Pinpoint the cell where the given text exists, returning its (x, y) midpoint coordinate. 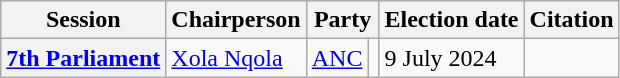
Party (342, 20)
Xola Nqola (236, 58)
Session (84, 20)
Citation (572, 20)
7th Parliament (84, 58)
9 July 2024 (452, 58)
Chairperson (236, 20)
Election date (452, 20)
ANC (337, 58)
